Determine the [x, y] coordinate at the center of the cell enclosing the given text.  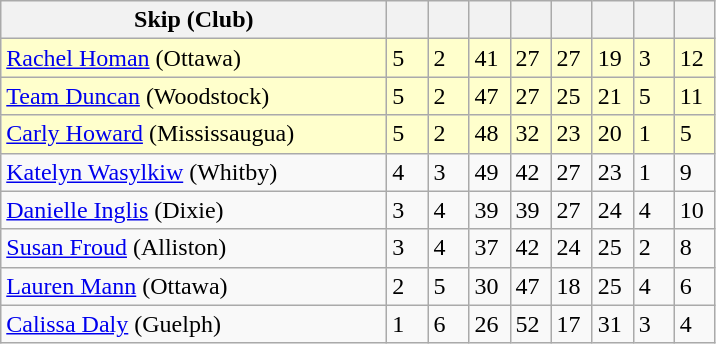
9 [694, 172]
52 [530, 324]
8 [694, 248]
Team Duncan (Woodstock) [194, 96]
49 [490, 172]
21 [612, 96]
Rachel Homan (Ottawa) [194, 58]
Calissa Daly (Guelph) [194, 324]
Carly Howard (Mississaugua) [194, 134]
12 [694, 58]
41 [490, 58]
17 [572, 324]
20 [612, 134]
30 [490, 286]
26 [490, 324]
10 [694, 210]
Katelyn Wasylkiw (Whitby) [194, 172]
48 [490, 134]
11 [694, 96]
32 [530, 134]
18 [572, 286]
Skip (Club) [194, 20]
Danielle Inglis (Dixie) [194, 210]
Lauren Mann (Ottawa) [194, 286]
37 [490, 248]
31 [612, 324]
Susan Froud (Alliston) [194, 248]
19 [612, 58]
